Scan for the cell matching the given text and deliver its [X, Y] coordinate at center. 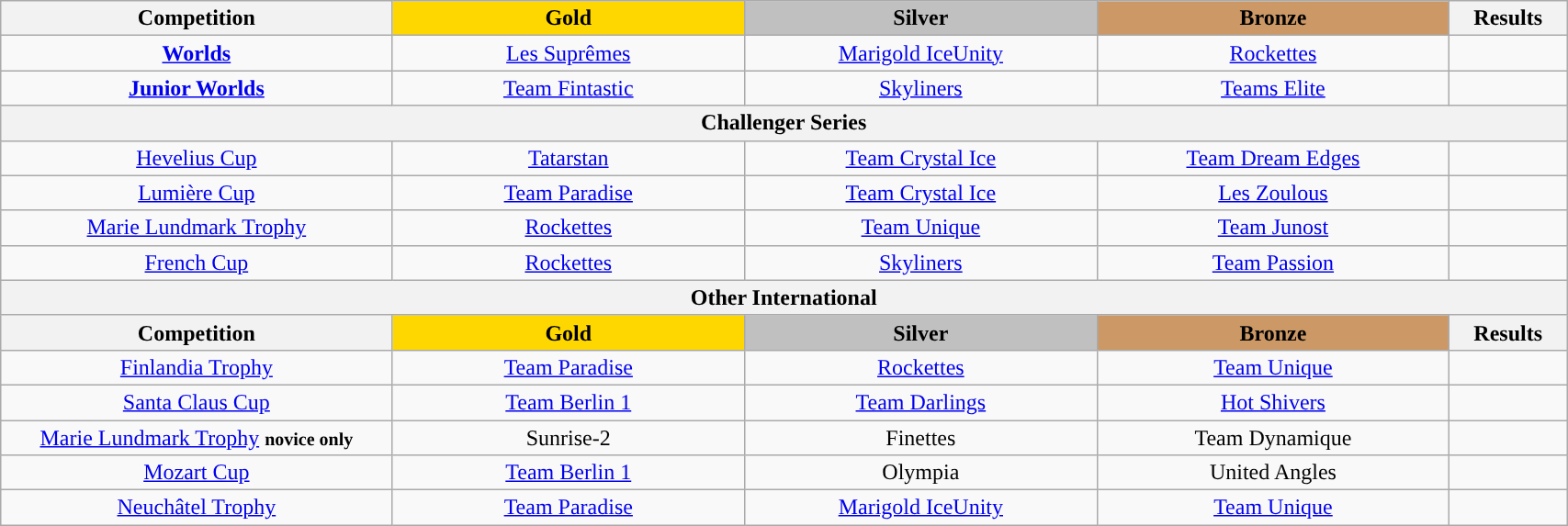
Team Junost [1273, 228]
French Cup [197, 263]
Mozart Cup [197, 473]
Marie Lundmark Trophy [197, 228]
Hevelius Cup [197, 158]
Challenger Series [784, 123]
Sunrise-2 [569, 438]
Team Dream Edges [1273, 158]
Olympia [921, 473]
Team Darlings [921, 402]
Tatarstan [569, 158]
Finettes [921, 438]
Finlandia Trophy [197, 367]
Team Passion [1273, 263]
Les Zoulous [1273, 193]
Marie Lundmark Trophy novice only [197, 438]
Other International [784, 297]
Worlds [197, 53]
Junior Worlds [197, 88]
Lumière Cup [197, 193]
Les Suprêmes [569, 53]
Neuchâtel Trophy [197, 508]
United Angles [1273, 473]
Team Fintastic [569, 88]
Team Dynamique [1273, 438]
Santa Claus Cup [197, 402]
Hot Shivers [1273, 402]
Teams Elite [1273, 88]
